Find where the given text appears and provide that cell's center as (X, Y) coordinate. 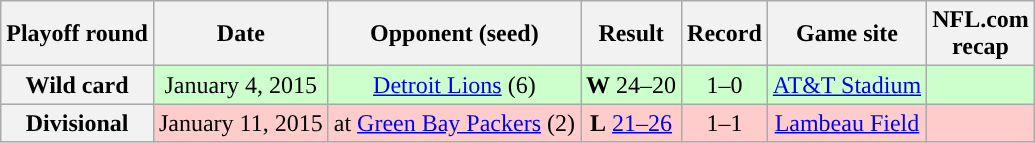
Date (240, 34)
Lambeau Field (846, 123)
Opponent (seed) (454, 34)
at Green Bay Packers (2) (454, 123)
1–0 (725, 85)
Detroit Lions (6) (454, 85)
Game site (846, 34)
Record (725, 34)
Divisional (78, 123)
W 24–20 (632, 85)
AT&T Stadium (846, 85)
NFL.comrecap (981, 34)
January 4, 2015 (240, 85)
Result (632, 34)
Wild card (78, 85)
January 11, 2015 (240, 123)
1–1 (725, 123)
Playoff round (78, 34)
L 21–26 (632, 123)
